Capture the cell that displays the provided text and extract its [x, y] central coordinate. 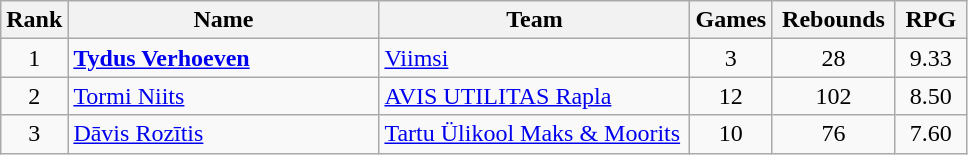
Dāvis Rozītis [224, 134]
2 [34, 96]
7.60 [930, 134]
AVIS UTILITAS Rapla [534, 96]
Viimsi [534, 58]
Team [534, 20]
9.33 [930, 58]
28 [834, 58]
8.50 [930, 96]
Games [731, 20]
102 [834, 96]
Rank [34, 20]
Tydus Verhoeven [224, 58]
RPG [930, 20]
Tormi Niits [224, 96]
10 [731, 134]
76 [834, 134]
Tartu Ülikool Maks & Moorits [534, 134]
Name [224, 20]
1 [34, 58]
12 [731, 96]
Rebounds [834, 20]
